Identify which cell holds the provided text, then report its [X, Y] central coordinate. 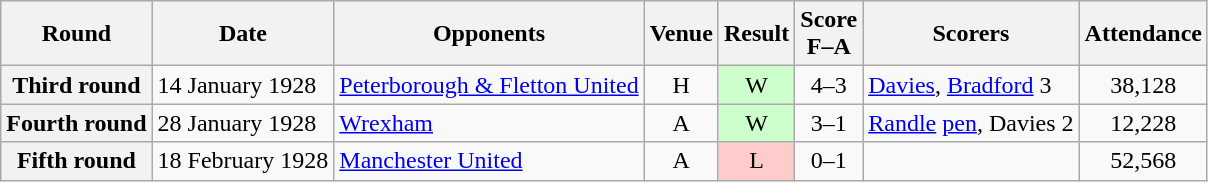
H [681, 85]
28 January 1928 [243, 123]
Peterborough & Fletton United [489, 85]
Davies, Bradford 3 [971, 85]
Third round [76, 85]
Fourth round [76, 123]
12,228 [1143, 123]
ScoreF–A [829, 34]
Date [243, 34]
18 February 1928 [243, 161]
4–3 [829, 85]
Result [756, 34]
Wrexham [489, 123]
Opponents [489, 34]
0–1 [829, 161]
Round [76, 34]
L [756, 161]
Venue [681, 34]
14 January 1928 [243, 85]
3–1 [829, 123]
38,128 [1143, 85]
Attendance [1143, 34]
Scorers [971, 34]
Randle pen, Davies 2 [971, 123]
52,568 [1143, 161]
Fifth round [76, 161]
Manchester United [489, 161]
